Detect which cell encompasses the target text, then output its [X, Y] center coordinate. 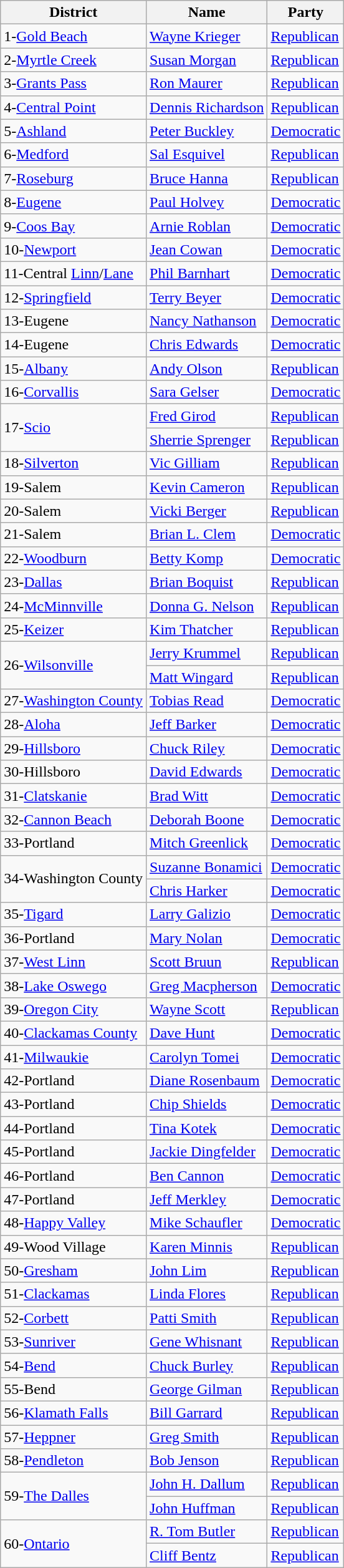
Cliff Bentz [207, 1556]
35-Tigard [74, 914]
Andy Olson [207, 369]
Bill Garrard [207, 1413]
17-Scio [74, 428]
60-Ontario [74, 1544]
Suzanne Bonamici [207, 867]
John H. Dallum [207, 1484]
11-Central Linn/Lane [74, 273]
Greg Smith [207, 1436]
3-Grants Pass [74, 84]
Jean Cowan [207, 249]
32-Cannon Beach [74, 820]
7-Roseburg [74, 178]
1-Gold Beach [74, 36]
49-Wood Village [74, 1247]
Fred Girod [207, 416]
Dennis Richardson [207, 107]
R. Tom Butler [207, 1532]
Larry Galizio [207, 914]
Tina Kotek [207, 1128]
Mitch Greenlick [207, 843]
50-Gresham [74, 1270]
2-Myrtle Creek [74, 60]
Karen Minnis [207, 1247]
Wayne Scott [207, 1009]
Peter Buckley [207, 131]
Jeff Merkley [207, 1199]
45-Portland [74, 1152]
21-Salem [74, 535]
Ron Maurer [207, 84]
18-Silverton [74, 463]
36-Portland [74, 938]
Scott Bruun [207, 962]
8-Eugene [74, 202]
39-Oregon City [74, 1009]
33-Portland [74, 843]
15-Albany [74, 369]
Jackie Dingfelder [207, 1152]
Sal Esquivel [207, 155]
54-Bend [74, 1365]
Terry Beyer [207, 298]
Carolyn Tomei [207, 1057]
District [74, 12]
Jerry Krummel [207, 653]
Diane Rosenbaum [207, 1081]
Wayne Krieger [207, 36]
Brian L. Clem [207, 535]
Jeff Barker [207, 725]
Paul Holvey [207, 202]
Bruce Hanna [207, 178]
47-Portland [74, 1199]
4-Central Point [74, 107]
25-Keizer [74, 629]
55-Bend [74, 1389]
Nancy Nathanson [207, 321]
Brian Boquist [207, 582]
Chris Edwards [207, 345]
13-Eugene [74, 321]
Mary Nolan [207, 938]
19-Salem [74, 487]
Dave Hunt [207, 1033]
Name [207, 12]
Gene Whisnant [207, 1342]
Chuck Riley [207, 748]
53-Sunriver [74, 1342]
31-Clatskanie [74, 796]
5-Ashland [74, 131]
38-Lake Oswego [74, 985]
22-Woodburn [74, 558]
44-Portland [74, 1128]
Deborah Boone [207, 820]
Mike Schaufler [207, 1223]
George Gilman [207, 1389]
Chris Harker [207, 891]
Kim Thatcher [207, 629]
Kevin Cameron [207, 487]
46-Portland [74, 1176]
12-Springfield [74, 298]
14-Eugene [74, 345]
10-Newport [74, 249]
24-McMinnville [74, 606]
Bob Jenson [207, 1461]
20-Salem [74, 511]
26-Wilsonville [74, 665]
52-Corbett [74, 1318]
23-Dallas [74, 582]
John Lim [207, 1270]
Donna G. Nelson [207, 606]
40-Clackamas County [74, 1033]
Susan Morgan [207, 60]
Matt Wingard [207, 677]
41-Milwaukie [74, 1057]
Chip Shields [207, 1105]
51-Clackamas [74, 1294]
16-Corvallis [74, 392]
56-Klamath Falls [74, 1413]
Vic Gilliam [207, 463]
Linda Flores [207, 1294]
29-Hillsboro [74, 748]
Chuck Burley [207, 1365]
Vicki Berger [207, 511]
Arnie Roblan [207, 226]
30-Hillsboro [74, 772]
59-The Dalles [74, 1496]
57-Heppner [74, 1436]
David Edwards [207, 772]
48-Happy Valley [74, 1223]
9-Coos Bay [74, 226]
34-Washington County [74, 879]
Patti Smith [207, 1318]
37-West Linn [74, 962]
42-Portland [74, 1081]
43-Portland [74, 1105]
Sherrie Sprenger [207, 440]
John Huffman [207, 1508]
6-Medford [74, 155]
Sara Gelser [207, 392]
Greg Macpherson [207, 985]
28-Aloha [74, 725]
Ben Cannon [207, 1176]
Tobias Read [207, 701]
Betty Komp [207, 558]
58-Pendleton [74, 1461]
Party [305, 12]
27-Washington County [74, 701]
Phil Barnhart [207, 273]
Brad Witt [207, 796]
